Identify which cell holds the provided text, then report its (x, y) central coordinate. 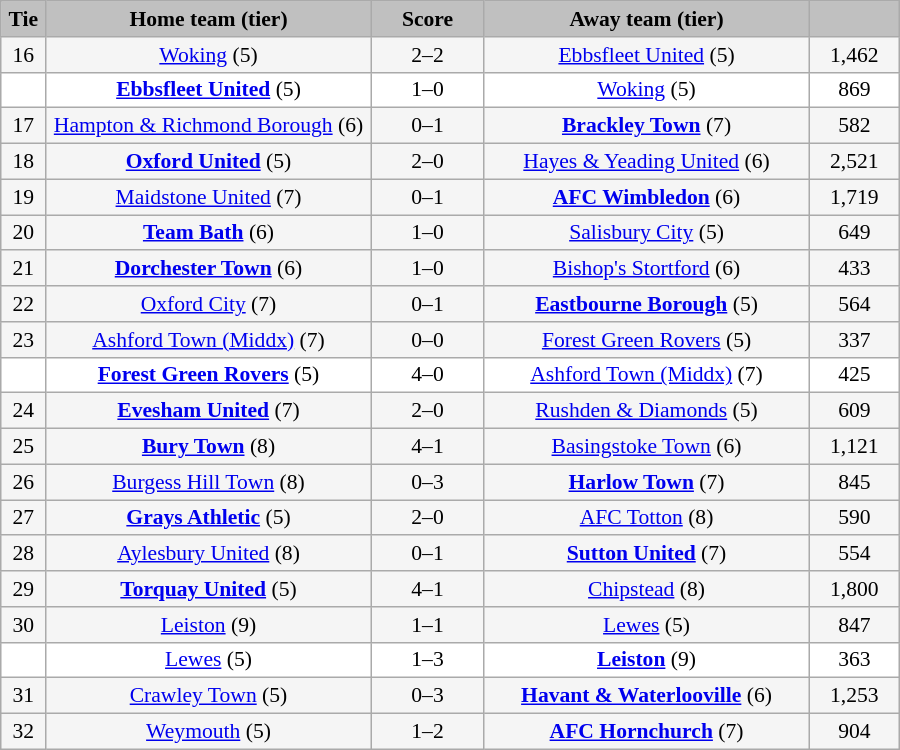
21 (24, 269)
Team Bath (6) (209, 233)
Brackley Town (7) (647, 126)
28 (24, 554)
0–0 (427, 340)
Salisbury City (5) (647, 233)
19 (24, 197)
Chipstead (8) (647, 589)
31 (24, 696)
582 (854, 126)
23 (24, 340)
Havant & Waterlooville (6) (647, 696)
904 (854, 732)
363 (854, 660)
847 (854, 625)
AFC Hornchurch (7) (647, 732)
2–2 (427, 55)
564 (854, 304)
17 (24, 126)
Dorchester Town (6) (209, 269)
4–0 (427, 375)
Evesham United (7) (209, 411)
869 (854, 90)
1,719 (854, 197)
Oxford United (5) (209, 162)
1,121 (854, 447)
Sutton United (7) (647, 554)
Burgess Hill Town (8) (209, 482)
Aylesbury United (8) (209, 554)
590 (854, 518)
AFC Wimbledon (6) (647, 197)
18 (24, 162)
1,462 (854, 55)
26 (24, 482)
554 (854, 554)
Harlow Town (7) (647, 482)
Weymouth (5) (209, 732)
Crawley Town (5) (209, 696)
Bishop's Stortford (6) (647, 269)
Eastbourne Borough (5) (647, 304)
Hampton & Richmond Borough (6) (209, 126)
1,800 (854, 589)
30 (24, 625)
16 (24, 55)
2,521 (854, 162)
20 (24, 233)
609 (854, 411)
Bury Town (8) (209, 447)
25 (24, 447)
425 (854, 375)
337 (854, 340)
29 (24, 589)
Tie (24, 19)
Maidstone United (7) (209, 197)
Hayes & Yeading United (6) (647, 162)
1,253 (854, 696)
Score (427, 19)
1–3 (427, 660)
AFC Totton (8) (647, 518)
Oxford City (7) (209, 304)
27 (24, 518)
Away team (tier) (647, 19)
24 (24, 411)
1–2 (427, 732)
845 (854, 482)
Home team (tier) (209, 19)
433 (854, 269)
649 (854, 233)
Torquay United (5) (209, 589)
32 (24, 732)
Grays Athletic (5) (209, 518)
Basingstoke Town (6) (647, 447)
1–1 (427, 625)
Rushden & Diamonds (5) (647, 411)
22 (24, 304)
